Pinpoint the cell where the given text exists, returning its (x, y) midpoint coordinate. 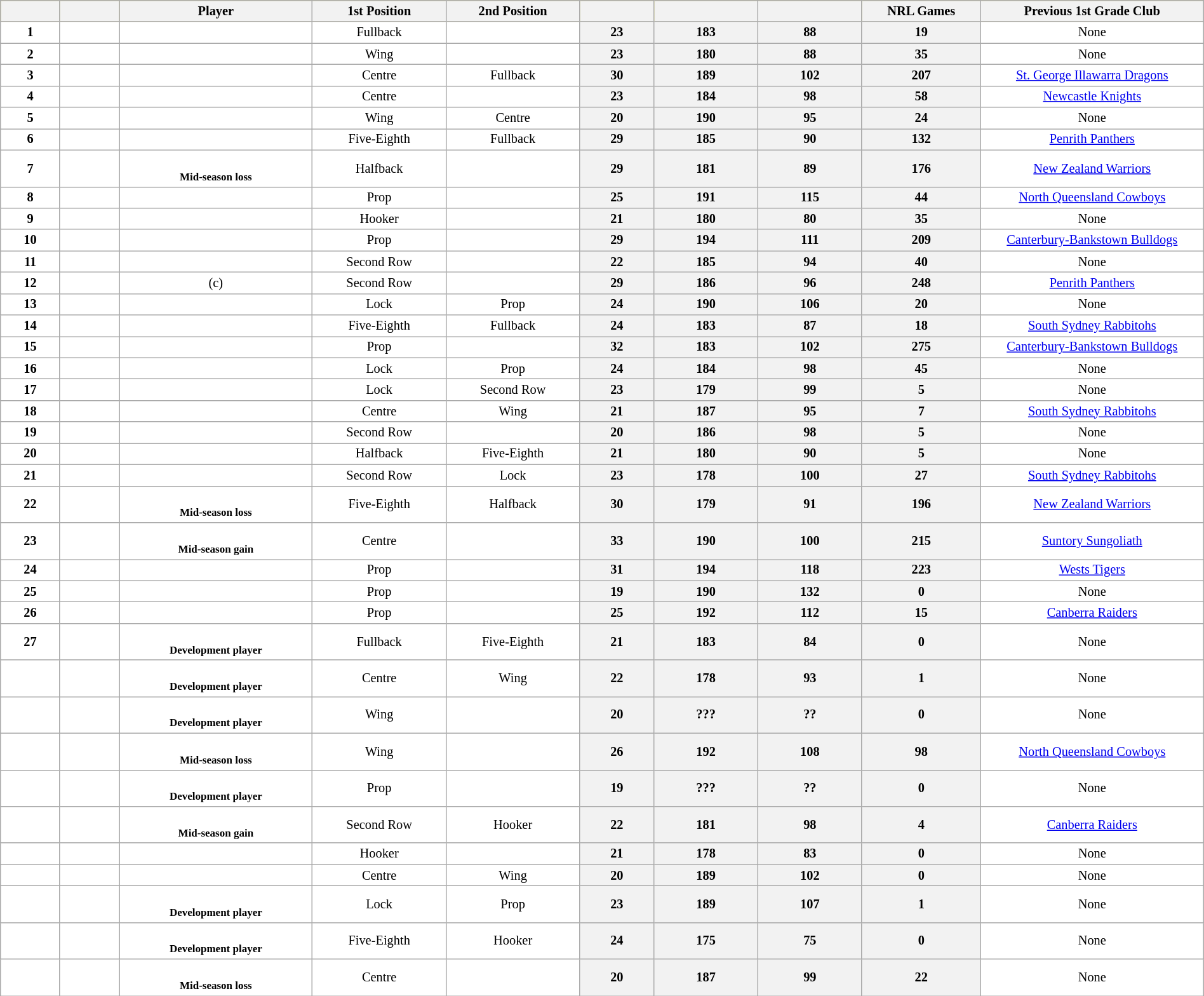
196 (921, 504)
275 (921, 347)
107 (810, 904)
32 (617, 347)
16 (30, 368)
40 (921, 262)
108 (810, 751)
8 (30, 198)
84 (810, 642)
11 (30, 262)
31 (617, 570)
10 (30, 240)
33 (617, 541)
115 (810, 198)
96 (810, 283)
94 (810, 262)
75 (810, 941)
80 (810, 219)
89 (810, 168)
1st Position (379, 11)
14 (30, 326)
191 (706, 198)
111 (810, 240)
44 (921, 198)
Previous 1st Grade Club (1092, 11)
91 (810, 504)
58 (921, 97)
248 (921, 283)
(c) (216, 283)
207 (921, 75)
106 (810, 304)
St. George Illawarra Dragons (1092, 75)
Wests Tigers (1092, 570)
175 (706, 941)
9 (30, 219)
112 (810, 612)
17 (30, 389)
215 (921, 541)
2nd Position (512, 11)
Newcastle Knights (1092, 97)
Player (216, 11)
Suntory Sungoliath (1092, 541)
2 (30, 54)
NRL Games (921, 11)
12 (30, 283)
176 (921, 168)
93 (810, 678)
209 (921, 240)
13 (30, 304)
118 (810, 570)
83 (810, 854)
45 (921, 368)
6 (30, 139)
3 (30, 75)
223 (921, 570)
87 (810, 326)
